Scan for the cell matching the given text and deliver its (X, Y) coordinate at center. 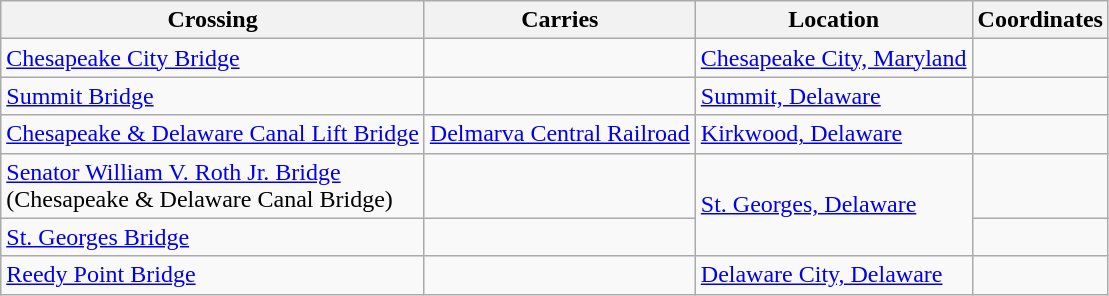
Kirkwood, Delaware (834, 134)
Delmarva Central Railroad (560, 134)
Chesapeake City Bridge (213, 58)
Location (834, 20)
Coordinates (1040, 20)
Chesapeake City, Maryland (834, 58)
Crossing (213, 20)
Carries (560, 20)
Senator William V. Roth Jr. Bridge(Chesapeake & Delaware Canal Bridge) (213, 186)
Delaware City, Delaware (834, 275)
Reedy Point Bridge (213, 275)
St. Georges, Delaware (834, 204)
Chesapeake & Delaware Canal Lift Bridge (213, 134)
St. Georges Bridge (213, 237)
Summit Bridge (213, 96)
Summit, Delaware (834, 96)
